Locate the cell with the specified text and output its [x, y] center coordinate. 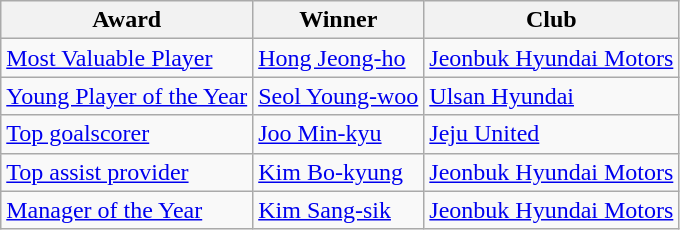
Winner [338, 20]
Kim Bo-kyung [338, 172]
Ulsan Hyundai [552, 96]
Top assist provider [127, 172]
Most Valuable Player [127, 58]
Joo Min-kyu [338, 134]
Manager of the Year [127, 210]
Hong Jeong-ho [338, 58]
Young Player of the Year [127, 96]
Club [552, 20]
Kim Sang-sik [338, 210]
Seol Young-woo [338, 96]
Top goalscorer [127, 134]
Award [127, 20]
Jeju United [552, 134]
